Identify which cell holds the provided text, then report its [X, Y] central coordinate. 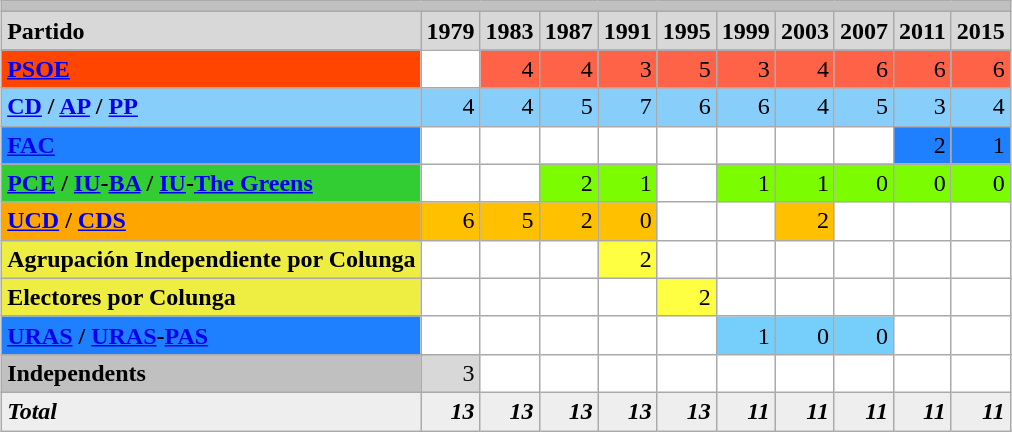
1987 [568, 31]
URAS / URAS-PAS [212, 335]
1983 [510, 31]
Electores por Colunga [212, 297]
7 [628, 107]
Agrupación Independiente por Colunga [212, 259]
1995 [686, 31]
CD / AP / PP [212, 107]
1991 [628, 31]
1999 [746, 31]
UCD / CDS [212, 221]
FAC [212, 145]
2011 [923, 31]
1979 [450, 31]
2007 [864, 31]
Independents [212, 373]
Partido [212, 31]
PCE / IU-BA / IU-The Greens [212, 183]
2015 [980, 31]
Total [212, 411]
PSOE [212, 69]
2003 [804, 31]
